Search for the cell housing the specified text and yield its [X, Y] center coordinate. 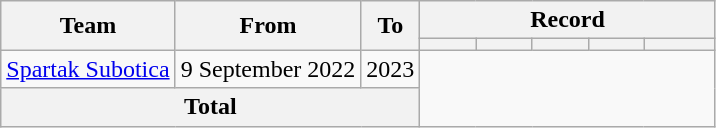
Spartak Subotica [88, 69]
9 September 2022 [268, 69]
Total [210, 107]
2023 [390, 69]
Record [568, 20]
Team [88, 26]
To [390, 26]
From [268, 26]
